From the cell containing the given text, extract its center point as (x, y) coordinate. 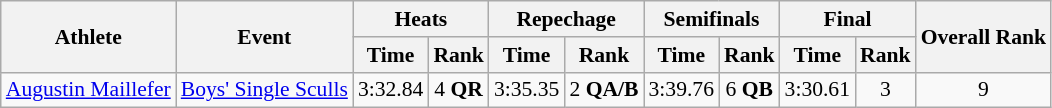
Augustin Maillefer (88, 90)
Boys' Single Sculls (264, 90)
3:35.35 (526, 90)
4 QR (458, 90)
9 (984, 90)
Semifinals (712, 19)
3:32.84 (390, 90)
3:39.76 (682, 90)
6 QB (750, 90)
Athlete (88, 36)
Event (264, 36)
Final (848, 19)
3 (886, 90)
Repechage (566, 19)
Heats (421, 19)
3:30.61 (818, 90)
Overall Rank (984, 36)
2 QA/B (604, 90)
